Return the [X, Y] coordinate for the center point of the cell that contains the specified text.  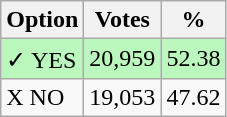
47.62 [194, 97]
X NO [42, 97]
52.38 [194, 59]
% [194, 20]
20,959 [122, 59]
Option [42, 20]
Votes [122, 20]
19,053 [122, 97]
✓ YES [42, 59]
